From the cell containing the given text, extract its center point as [X, Y] coordinate. 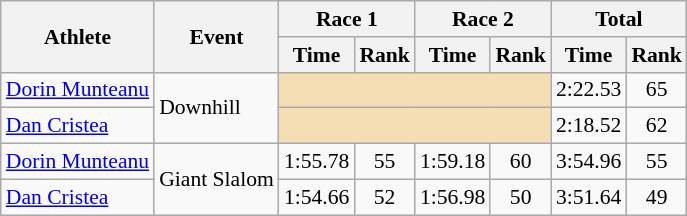
Athlete [78, 36]
1:56.98 [452, 197]
3:51.64 [588, 197]
1:59.18 [452, 162]
49 [656, 197]
50 [520, 197]
2:22.53 [588, 90]
Downhill [216, 108]
52 [384, 197]
1:54.66 [316, 197]
3:54.96 [588, 162]
Race 1 [347, 19]
Race 2 [483, 19]
Event [216, 36]
2:18.52 [588, 126]
Giant Slalom [216, 180]
1:55.78 [316, 162]
65 [656, 90]
62 [656, 126]
Total [619, 19]
60 [520, 162]
